Output the (X, Y) coordinate of the center of the cell containing the given text.  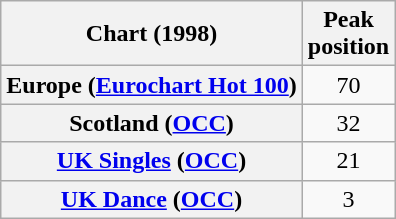
3 (348, 199)
UK Dance (OCC) (152, 199)
32 (348, 123)
Europe (Eurochart Hot 100) (152, 85)
UK Singles (OCC) (152, 161)
Scotland (OCC) (152, 123)
Peakposition (348, 34)
21 (348, 161)
70 (348, 85)
Chart (1998) (152, 34)
